Extract the (x, y) coordinate from the center of the cell holding the provided text.  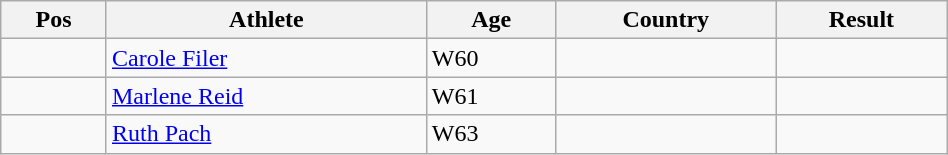
Marlene Reid (266, 96)
Athlete (266, 20)
Country (666, 20)
Ruth Pach (266, 134)
W60 (491, 58)
Result (862, 20)
Pos (54, 20)
Carole Filer (266, 58)
Age (491, 20)
W61 (491, 96)
W63 (491, 134)
